Search for the cell housing the specified text and yield its (X, Y) center coordinate. 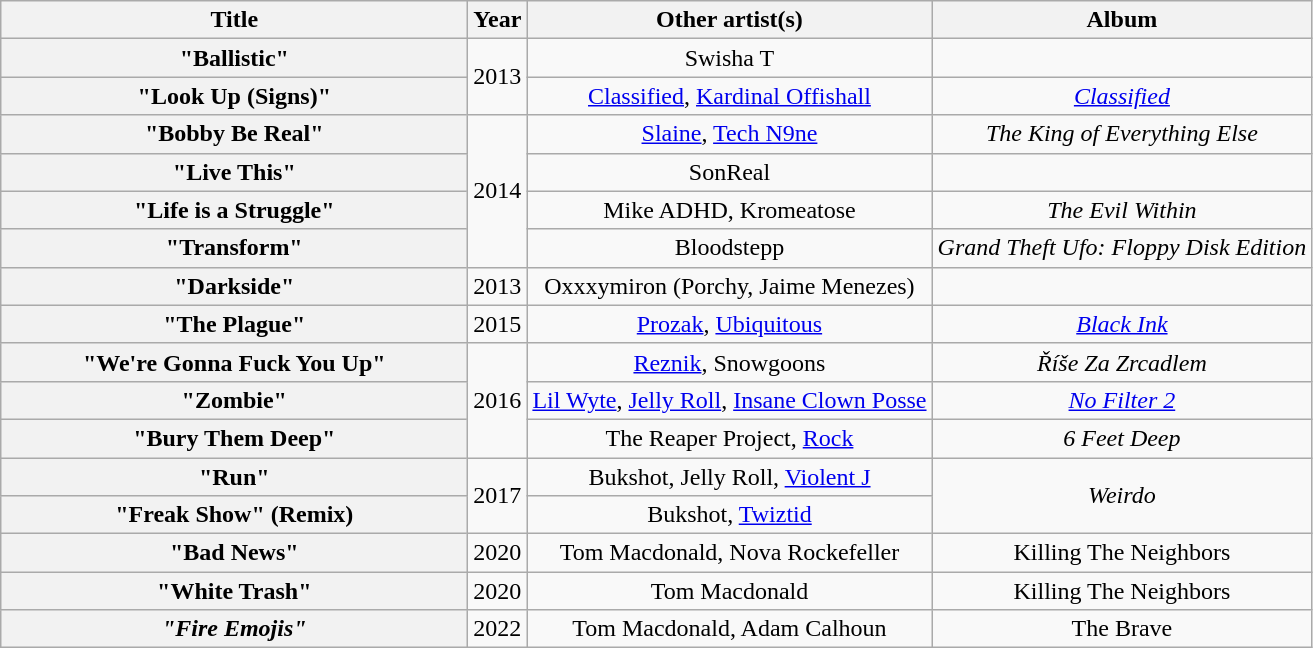
Album (1122, 20)
Tom Macdonald, Adam Calhoun (730, 629)
The Evil Within (1122, 210)
Other artist(s) (730, 20)
2014 (498, 191)
2015 (498, 324)
"White Trash" (234, 591)
Bloodstepp (730, 248)
"Life is a Struggle" (234, 210)
Classified, Kardinal Offishall (730, 96)
Tom Macdonald (730, 591)
Oxxxymiron (Porchy, Jaime Menezes) (730, 286)
Swisha T (730, 58)
The Reaper Project, Rock (730, 438)
Bukshot, Twiztid (730, 515)
"Run" (234, 477)
"Zombie" (234, 400)
Slaine, Tech N9ne (730, 134)
"We're Gonna Fuck You Up" (234, 362)
Říše Za Zrcadlem (1122, 362)
Prozak, Ubiquitous (730, 324)
Grand Theft Ufo: Floppy Disk Edition (1122, 248)
The Brave (1122, 629)
Year (498, 20)
Classified (1122, 96)
SonReal (730, 172)
"Bad News" (234, 553)
"Freak Show" (Remix) (234, 515)
"Transform" (234, 248)
Reznik, Snowgoons (730, 362)
2022 (498, 629)
"The Plague" (234, 324)
"Ballistic" (234, 58)
Tom Macdonald, Nova Rockefeller (730, 553)
"Darkside" (234, 286)
Title (234, 20)
Black Ink (1122, 324)
"Live This" (234, 172)
Mike ADHD, Kromeatose (730, 210)
Bukshot, Jelly Roll, Violent J (730, 477)
The King of Everything Else (1122, 134)
"Fire Emojis" (234, 629)
"Bobby Be Real" (234, 134)
Weirdo (1122, 496)
Lil Wyte, Jelly Roll, Insane Clown Posse (730, 400)
6 Feet Deep (1122, 438)
"Bury Them Deep" (234, 438)
"Look Up (Signs)" (234, 96)
2017 (498, 496)
2016 (498, 400)
No Filter 2 (1122, 400)
